From the cell containing the given text, extract its center point as [X, Y] coordinate. 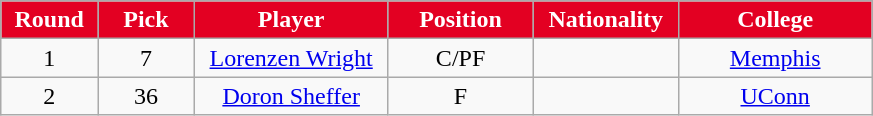
Nationality [606, 20]
F [460, 96]
Position [460, 20]
36 [146, 96]
2 [50, 96]
Doron Sheffer [291, 96]
7 [146, 58]
Lorenzen Wright [291, 58]
1 [50, 58]
C/PF [460, 58]
Pick [146, 20]
Round [50, 20]
College [775, 20]
Player [291, 20]
UConn [775, 96]
Memphis [775, 58]
